Capture the cell that displays the provided text and extract its (X, Y) central coordinate. 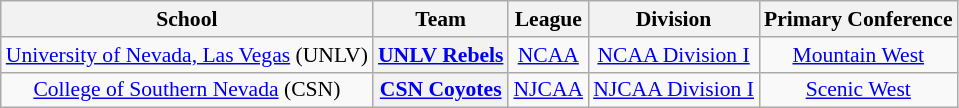
Primary Conference (858, 19)
NCAA Division I (674, 55)
CSN Coyotes (440, 90)
League (548, 19)
NJCAA (548, 90)
College of Southern Nevada (CSN) (187, 90)
Division (674, 19)
University of Nevada, Las Vegas (UNLV) (187, 55)
Mountain West (858, 55)
UNLV Rebels (440, 55)
Team (440, 19)
NJCAA Division I (674, 90)
NCAA (548, 55)
School (187, 19)
Scenic West (858, 90)
